Find where the given text appears and provide that cell's center as (x, y) coordinate. 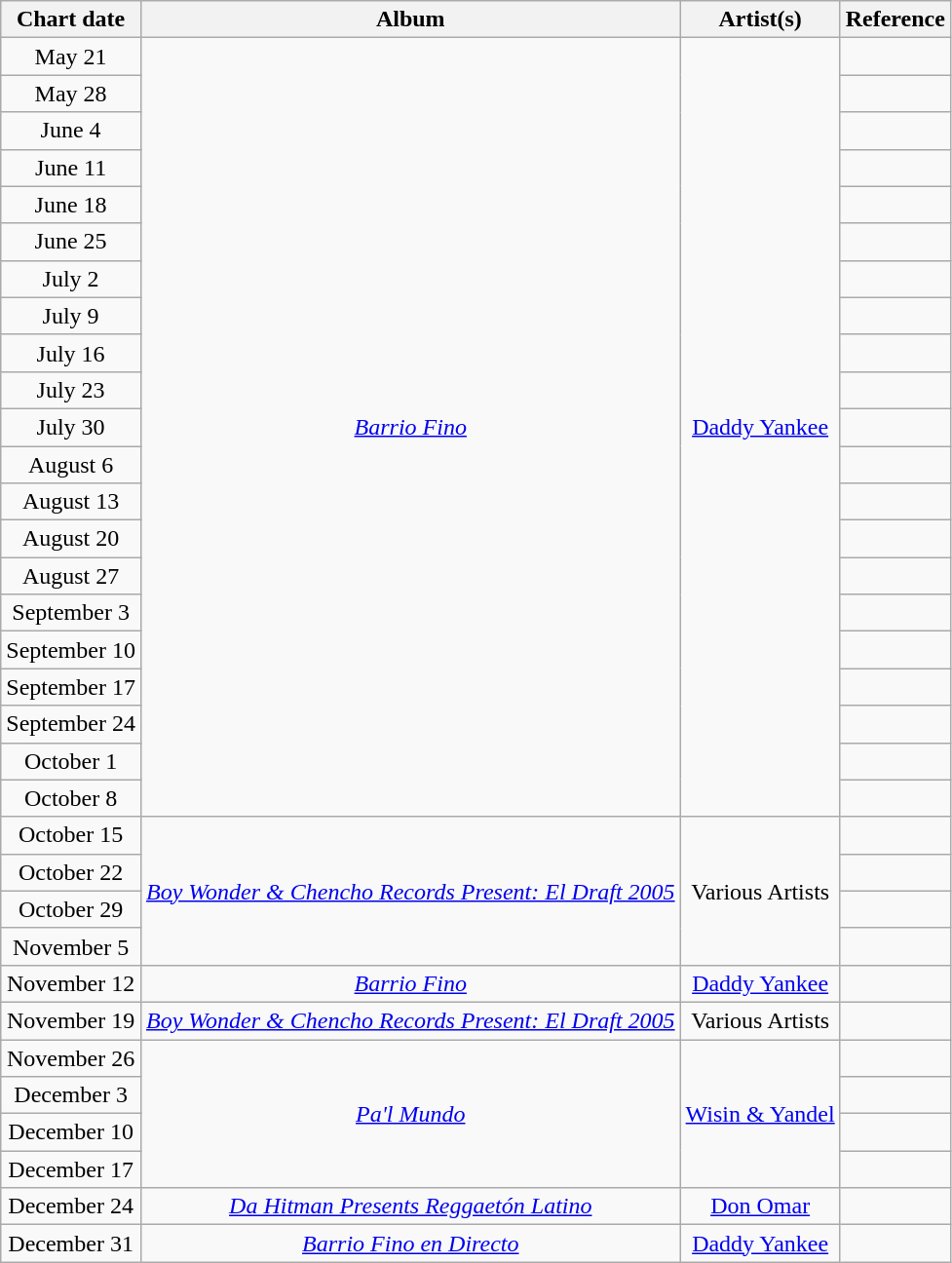
October 29 (71, 909)
Da Hitman Presents Reggaetón Latino (410, 1206)
August 6 (71, 465)
September 24 (71, 724)
Pa'l Mundo (410, 1113)
August 27 (71, 576)
Wisin & Yandel (760, 1113)
May 28 (71, 94)
December 17 (71, 1169)
November 5 (71, 946)
Chart date (71, 19)
Don Omar (760, 1206)
July 2 (71, 279)
December 24 (71, 1206)
July 23 (71, 390)
June 11 (71, 168)
Barrio Fino en Directo (410, 1244)
September 10 (71, 650)
July 16 (71, 353)
October 8 (71, 798)
July 9 (71, 316)
October 1 (71, 761)
Reference (895, 19)
November 12 (71, 983)
September 17 (71, 687)
November 26 (71, 1057)
June 4 (71, 131)
December 10 (71, 1132)
June 18 (71, 205)
October 22 (71, 872)
October 15 (71, 835)
May 21 (71, 57)
December 3 (71, 1095)
Album (410, 19)
Artist(s) (760, 19)
September 3 (71, 613)
November 19 (71, 1020)
August 13 (71, 502)
June 25 (71, 242)
July 30 (71, 427)
August 20 (71, 539)
December 31 (71, 1244)
